For the text-containing cell, return its midpoint in [X, Y] coordinate format. 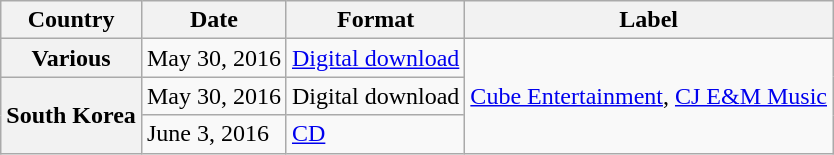
Date [214, 20]
Cube Entertainment, CJ E&M Music [649, 96]
Label [649, 20]
South Korea [72, 115]
Various [72, 58]
Format [375, 20]
June 3, 2016 [214, 134]
CD [375, 134]
Country [72, 20]
